Identify which cell holds the provided text, then report its [X, Y] central coordinate. 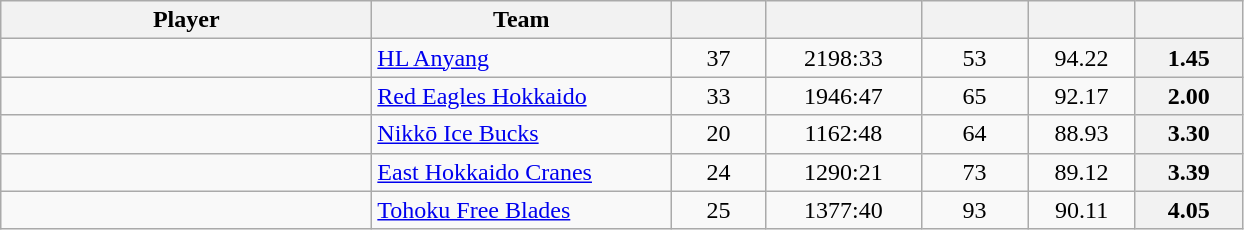
Tohoku Free Blades [522, 210]
92.17 [1082, 96]
HL Anyang [522, 58]
3.39 [1188, 172]
Player [186, 20]
20 [718, 134]
64 [974, 134]
88.93 [1082, 134]
33 [718, 96]
90.11 [1082, 210]
1162:48 [844, 134]
East Hokkaido Cranes [522, 172]
2.00 [1188, 96]
65 [974, 96]
24 [718, 172]
1.45 [1188, 58]
1946:47 [844, 96]
1290:21 [844, 172]
Nikkō Ice Bucks [522, 134]
73 [974, 172]
3.30 [1188, 134]
89.12 [1082, 172]
Team [522, 20]
2198:33 [844, 58]
25 [718, 210]
1377:40 [844, 210]
93 [974, 210]
53 [974, 58]
Red Eagles Hokkaido [522, 96]
94.22 [1082, 58]
37 [718, 58]
4.05 [1188, 210]
